Scan for the cell matching the given text and deliver its [x, y] coordinate at center. 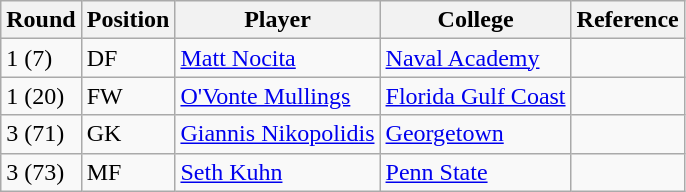
3 (73) [41, 172]
Reference [628, 20]
Round [41, 20]
GK [128, 134]
Position [128, 20]
1 (7) [41, 58]
College [476, 20]
1 (20) [41, 96]
Giannis Nikopolidis [278, 134]
Georgetown [476, 134]
FW [128, 96]
MF [128, 172]
DF [128, 58]
Player [278, 20]
Naval Academy [476, 58]
Penn State [476, 172]
Matt Nocita [278, 58]
3 (71) [41, 134]
Florida Gulf Coast [476, 96]
Seth Kuhn [278, 172]
O'Vonte Mullings [278, 96]
